Capture the cell that displays the provided text and extract its [x, y] central coordinate. 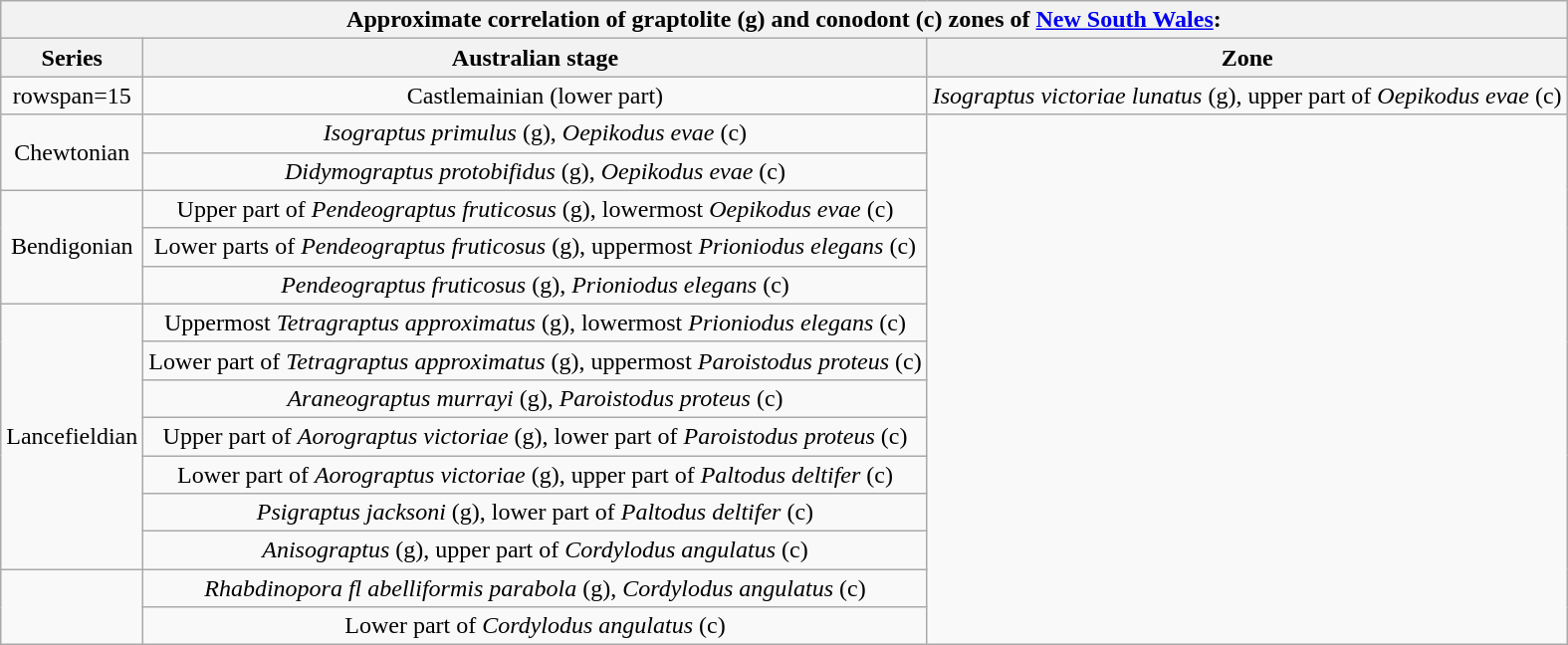
Lower part of Tetragraptus approximatus (g), uppermost Paroistodus proteus (c) [536, 360]
Upper part of Pendeograptus fruticosus (g), lowermost Oepikodus evae (c) [536, 209]
Psigraptus jacksoni (g), lower part of Paltodus deltifer (c) [536, 513]
Lower parts of Pendeograptus fruticosus (g), uppermost Prioniodus elegans (c) [536, 247]
Bendigonian [72, 247]
Australian stage [536, 58]
Approximate correlation of graptolite (g) and conodont (c) zones of New South Wales: [784, 20]
Chewtonian [72, 152]
Isograptus primulus (g), Oepikodus evae (c) [536, 133]
Rhabdinopora fl abelliformis parabola (g), Cordylodus angulatus (c) [536, 588]
Uppermost Tetragraptus approximatus (g), lowermost Prioniodus elegans (c) [536, 322]
Castlemainian (lower part) [536, 96]
Series [72, 58]
Lancefieldian [72, 436]
Anisograptus (g), upper part of Cordylodus angulatus (c) [536, 550]
Pendeograptus fruticosus (g), Prioniodus elegans (c) [536, 285]
Lower part of Cordylodus angulatus (c) [536, 626]
Lower part of Aorograptus victoriae (g), upper part of Paltodus deltifer (c) [536, 475]
Zone [1246, 58]
Didymograptus protobifidus (g), Oepikodus evae (c) [536, 171]
Araneograptus murrayi (g), Paroistodus proteus (c) [536, 398]
rowspan=15 [72, 96]
Isograptus victoriae lunatus (g), upper part of Oepikodus evae (c) [1246, 96]
Upper part of Aorograptus victoriae (g), lower part of Paroistodus proteus (c) [536, 436]
